Scan for the cell matching the given text and deliver its [X, Y] coordinate at center. 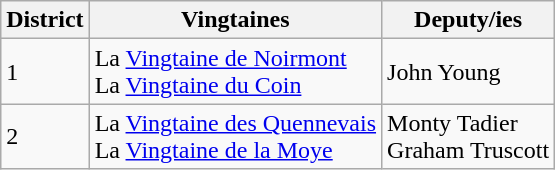
John Young [468, 72]
La Vingtaine de NoirmontLa Vingtaine du Coin [235, 72]
Monty TadierGraham Truscott [468, 136]
District [45, 20]
2 [45, 136]
Vingtaines [235, 20]
La Vingtaine des QuennevaisLa Vingtaine de la Moye [235, 136]
1 [45, 72]
Deputy/ies [468, 20]
